For the text-containing cell, return its midpoint in (x, y) coordinate format. 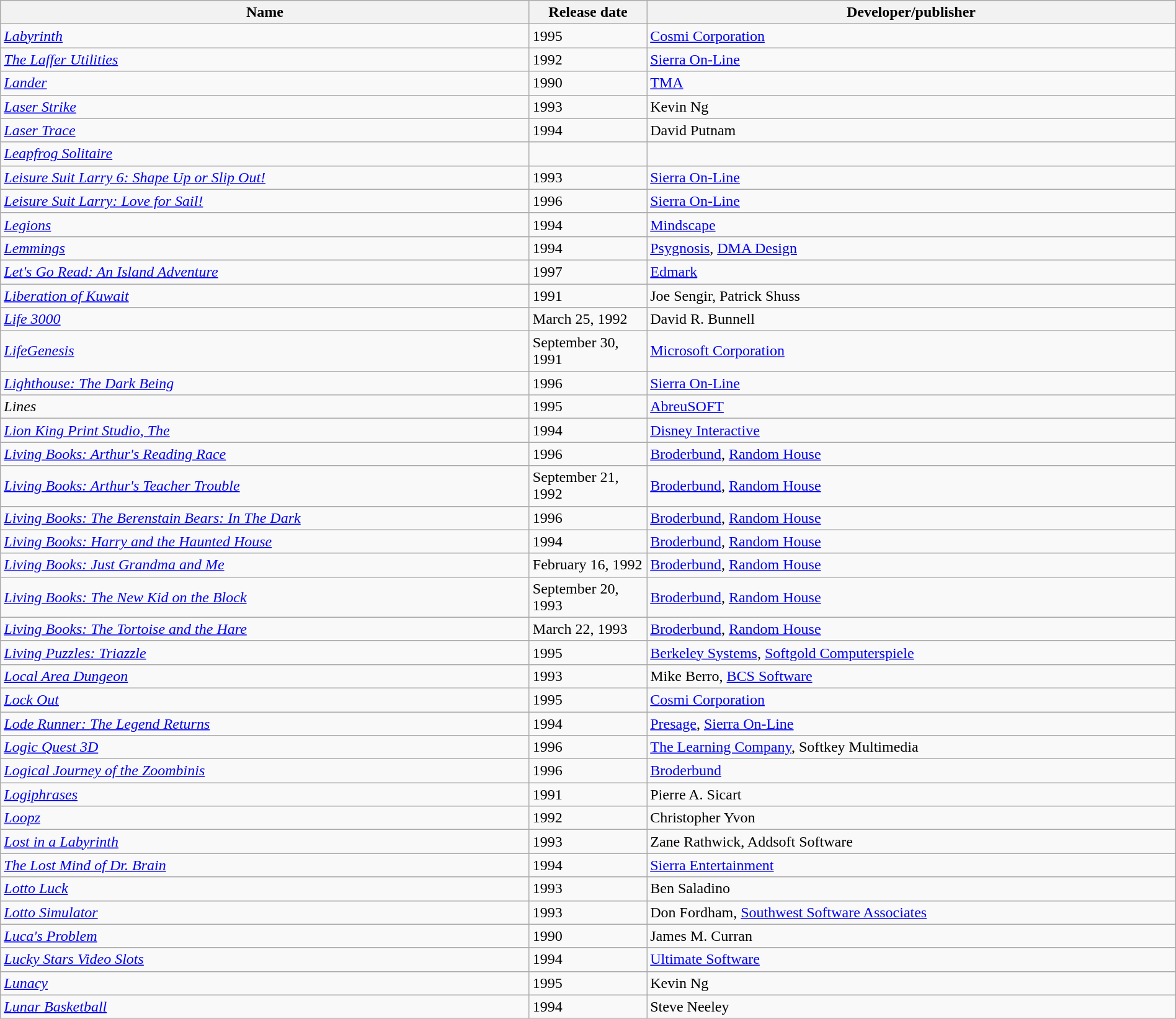
Edmark (912, 272)
Life 3000 (265, 319)
Liberation of Kuwait (265, 296)
March 25, 1992 (588, 319)
September 21, 1992 (588, 486)
TMA (912, 83)
Microsoft Corporation (912, 351)
Lost in a Labyrinth (265, 842)
Release date (588, 12)
Lemmings (265, 248)
David Putnam (912, 130)
Lunacy (265, 983)
Don Fordham, Southwest Software Associates (912, 912)
Lucky Stars Video Slots (265, 959)
Logical Journey of the Zoombinis (265, 771)
Living Books: The New Kid on the Block (265, 597)
Lock Out (265, 700)
Zane Rathwick, Addsoft Software (912, 842)
Living Books: Just Grandma and Me (265, 565)
Mindscape (912, 225)
Steve Neeley (912, 1007)
March 22, 1993 (588, 629)
The Laffer Utilities (265, 60)
Living Books: Arthur's Teacher Trouble (265, 486)
Ben Saladino (912, 889)
Labyrinth (265, 36)
Lion King Print Studio, The (265, 430)
Living Books: The Tortoise and the Hare (265, 629)
Let's Go Read: An Island Adventure (265, 272)
LifeGenesis (265, 351)
Ultimate Software (912, 959)
Christopher Yvon (912, 818)
Broderbund (912, 771)
Laser Trace (265, 130)
Joe Sengir, Patrick Shuss (912, 296)
Leisure Suit Larry: Love for Sail! (265, 201)
September 30, 1991 (588, 351)
Logiphrases (265, 794)
Lines (265, 407)
Lotto Simulator (265, 912)
Lighthouse: The Dark Being (265, 383)
Lode Runner: The Legend Returns (265, 724)
The Learning Company, Softkey Multimedia (912, 747)
Presage, Sierra On-Line (912, 724)
Disney Interactive (912, 430)
Sierra Entertainment (912, 865)
AbreuSOFT (912, 407)
Developer/publisher (912, 12)
Name (265, 12)
James M. Curran (912, 936)
Psygnosis, DMA Design (912, 248)
Lunar Basketball (265, 1007)
Living Puzzles: Triazzle (265, 652)
Living Books: The Berenstain Bears: In The Dark (265, 518)
Pierre A. Sicart (912, 794)
Loopz (265, 818)
The Lost Mind of Dr. Brain (265, 865)
Lotto Luck (265, 889)
Leisure Suit Larry 6: Shape Up or Slip Out! (265, 177)
Logic Quest 3D (265, 747)
Leapfrog Solitaire (265, 154)
1997 (588, 272)
February 16, 1992 (588, 565)
Berkeley Systems, Softgold Computerspiele (912, 652)
Luca's Problem (265, 936)
Local Area Dungeon (265, 676)
Lander (265, 83)
Living Books: Harry and the Haunted House (265, 541)
David R. Bunnell (912, 319)
Legions (265, 225)
Mike Berro, BCS Software (912, 676)
Laser Strike (265, 107)
September 20, 1993 (588, 597)
Living Books: Arthur's Reading Race (265, 454)
